Find where the given text appears and provide that cell's center as [x, y] coordinate. 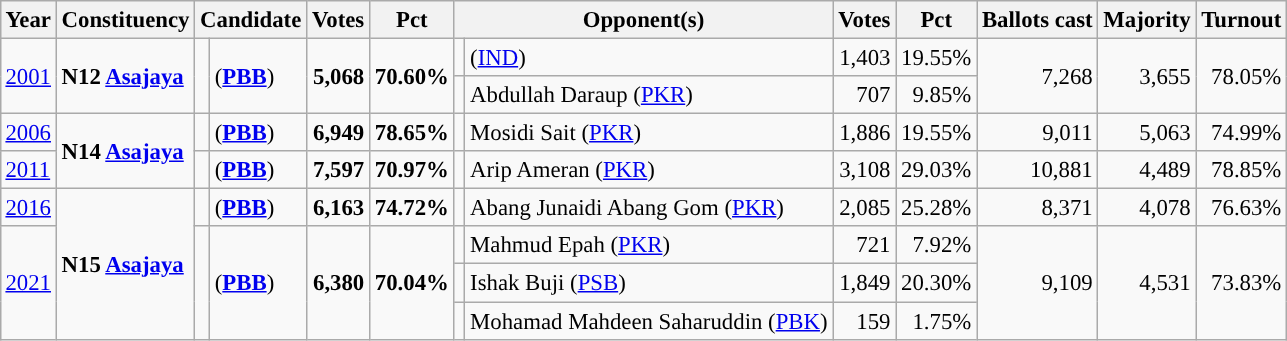
Constituency [125, 20]
2011 [28, 170]
74.99% [1242, 133]
20.30% [936, 283]
76.63% [1242, 208]
Majority [1147, 20]
70.97% [412, 170]
N14 Asajaya [125, 152]
25.28% [936, 208]
Mahmud Epah (PKR) [649, 245]
Mosidi Sait (PKR) [649, 133]
721 [864, 245]
1,886 [864, 133]
4,078 [1147, 208]
70.04% [412, 282]
Abang Junaidi Abang Gom (PKR) [649, 208]
3,108 [864, 170]
Mohamad Mahdeen Saharuddin (PBK) [649, 321]
9.85% [936, 95]
(IND) [649, 57]
6,380 [338, 282]
7.92% [936, 245]
78.05% [1242, 76]
1,403 [864, 57]
4,489 [1147, 170]
707 [864, 95]
29.03% [936, 170]
8,371 [1038, 208]
78.85% [1242, 170]
1,849 [864, 283]
N12 Asajaya [125, 76]
Candidate [251, 20]
Year [28, 20]
5,063 [1147, 133]
1.75% [936, 321]
73.83% [1242, 282]
Opponent(s) [644, 20]
Ishak Buji (PSB) [649, 283]
10,881 [1038, 170]
3,655 [1147, 76]
2021 [28, 282]
6,949 [338, 133]
74.72% [412, 208]
159 [864, 321]
Abdullah Daraup (PKR) [649, 95]
2,085 [864, 208]
78.65% [412, 133]
4,531 [1147, 282]
6,163 [338, 208]
Arip Ameran (PKR) [649, 170]
7,268 [1038, 76]
7,597 [338, 170]
70.60% [412, 76]
2006 [28, 133]
N15 Asajaya [125, 264]
5,068 [338, 76]
2001 [28, 76]
9,109 [1038, 282]
9,011 [1038, 133]
Turnout [1242, 20]
2016 [28, 208]
Ballots cast [1038, 20]
